Find where the given text appears and provide that cell's center as [x, y] coordinate. 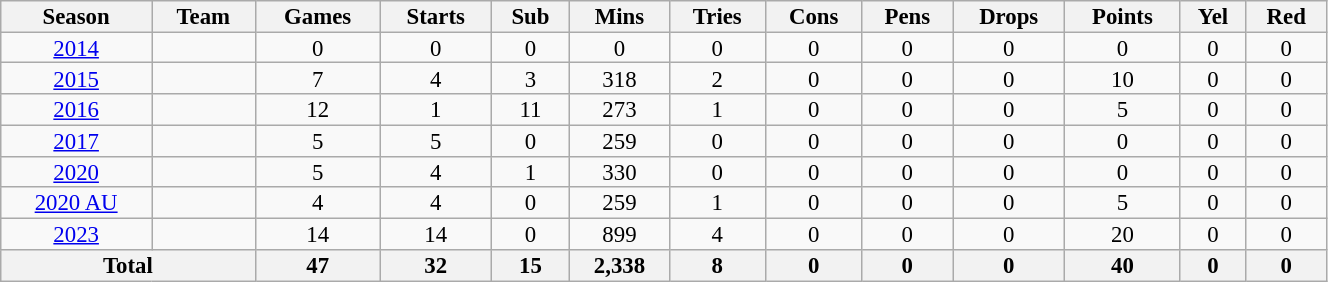
Drops [1009, 16]
Yel [1213, 16]
899 [620, 234]
15 [530, 266]
2,338 [620, 266]
11 [530, 110]
2 [717, 78]
330 [620, 172]
10 [1122, 78]
Total [128, 266]
20 [1122, 234]
2015 [76, 78]
318 [620, 78]
Games [318, 16]
32 [436, 266]
8 [717, 266]
2020 [76, 172]
40 [1122, 266]
2016 [76, 110]
Season [76, 16]
2014 [76, 48]
2020 AU [76, 204]
2017 [76, 140]
Points [1122, 16]
Cons [814, 16]
7 [318, 78]
Pens [908, 16]
3 [530, 78]
Starts [436, 16]
Mins [620, 16]
2023 [76, 234]
Tries [717, 16]
47 [318, 266]
Sub [530, 16]
12 [318, 110]
273 [620, 110]
Red [1286, 16]
Team [204, 16]
